Determine the (X, Y) coordinate at the center of the cell enclosing the given text.  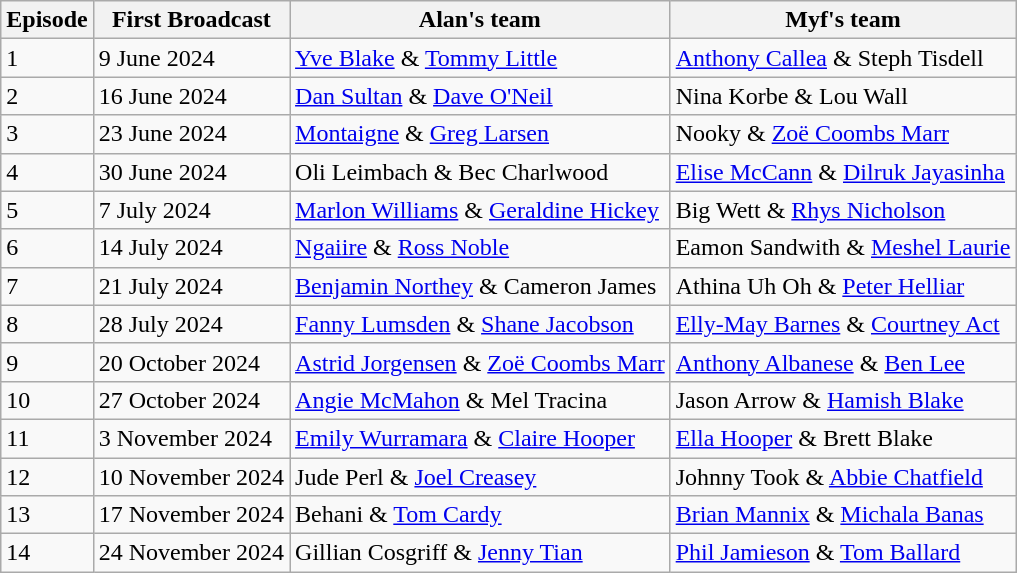
Ella Hooper & Brett Blake (843, 438)
Gillian Cosgriff & Jenny Tian (480, 553)
23 June 2024 (191, 134)
27 October 2024 (191, 400)
28 July 2024 (191, 324)
14 July 2024 (191, 248)
3 November 2024 (191, 438)
First Broadcast (191, 20)
Montaigne & Greg Larsen (480, 134)
Oli Leimbach & Bec Charlwood (480, 172)
Jude Perl & Joel Creasey (480, 477)
Myf's team (843, 20)
Anthony Callea & Steph Tisdell (843, 58)
Nooky & Zoë Coombs Marr (843, 134)
Alan's team (480, 20)
11 (47, 438)
10 November 2024 (191, 477)
17 November 2024 (191, 515)
Fanny Lumsden & Shane Jacobson (480, 324)
7 (47, 286)
Angie McMahon & Mel Tracina (480, 400)
2 (47, 96)
Dan Sultan & Dave O'Neil (480, 96)
7 July 2024 (191, 210)
Big Wett & Rhys Nicholson (843, 210)
24 November 2024 (191, 553)
Ngaiire & Ross Noble (480, 248)
Jason Arrow & Hamish Blake (843, 400)
Astrid Jorgensen & Zoë Coombs Marr (480, 362)
Episode (47, 20)
Johnny Took & Abbie Chatfield (843, 477)
13 (47, 515)
3 (47, 134)
Emily Wurramara & Claire Hooper (480, 438)
Anthony Albanese & Ben Lee (843, 362)
5 (47, 210)
9 June 2024 (191, 58)
4 (47, 172)
Yve Blake & Tommy Little (480, 58)
12 (47, 477)
10 (47, 400)
16 June 2024 (191, 96)
20 October 2024 (191, 362)
Elly-May Barnes & Courtney Act (843, 324)
Behani & Tom Cardy (480, 515)
9 (47, 362)
6 (47, 248)
Phil Jamieson & Tom Ballard (843, 553)
30 June 2024 (191, 172)
Benjamin Northey & Cameron James (480, 286)
Marlon Williams & Geraldine Hickey (480, 210)
1 (47, 58)
Eamon Sandwith & Meshel Laurie (843, 248)
21 July 2024 (191, 286)
8 (47, 324)
Athina Uh Oh & Peter Helliar (843, 286)
14 (47, 553)
Nina Korbe & Lou Wall (843, 96)
Brian Mannix & Michala Banas (843, 515)
Elise McCann & Dilruk Jayasinha (843, 172)
